Pinpoint the cell where the given text exists, returning its (X, Y) midpoint coordinate. 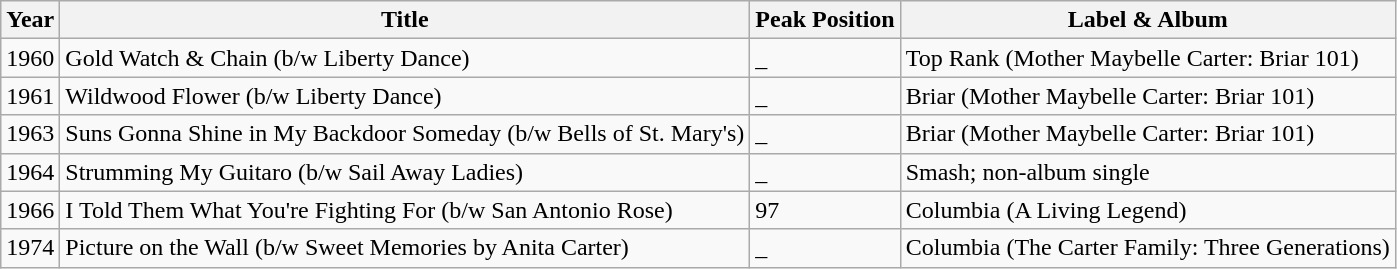
Label & Album (1148, 20)
Suns Gonna Shine in My Backdoor Someday (b/w Bells of St. Mary's) (405, 134)
Smash; non-album single (1148, 172)
Peak Position (825, 20)
Columbia (A Living Legend) (1148, 210)
Columbia (The Carter Family: Three Generations) (1148, 248)
Year (30, 20)
1964 (30, 172)
I Told Them What You're Fighting For (b/w San Antonio Rose) (405, 210)
1961 (30, 96)
Top Rank (Mother Maybelle Carter: Briar 101) (1148, 58)
1960 (30, 58)
1966 (30, 210)
1974 (30, 248)
Title (405, 20)
Gold Watch & Chain (b/w Liberty Dance) (405, 58)
Strumming My Guitaro (b/w Sail Away Ladies) (405, 172)
1963 (30, 134)
Picture on the Wall (b/w Sweet Memories by Anita Carter) (405, 248)
97 (825, 210)
Wildwood Flower (b/w Liberty Dance) (405, 96)
